From the cell containing the given text, extract its center point as (X, Y) coordinate. 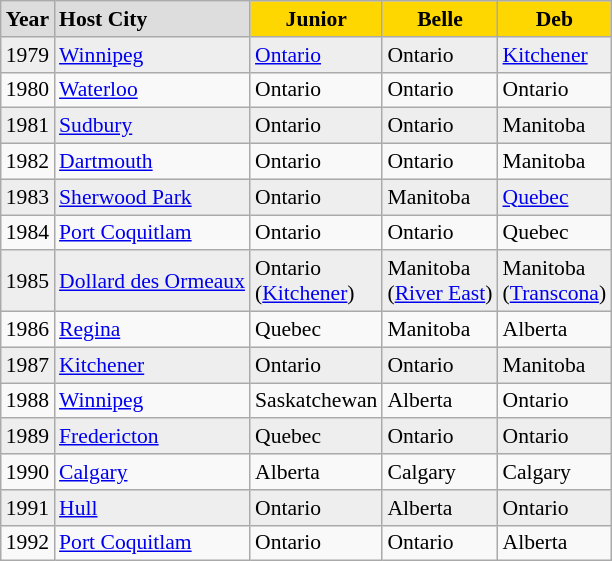
Ontario (Kitchener) (316, 282)
1985 (28, 282)
1984 (28, 233)
1992 (28, 543)
Saskatchewan (316, 401)
Manitoba (Transcona) (554, 282)
1990 (28, 472)
Dartmouth (152, 162)
Manitoba (River East) (440, 282)
Regina (152, 330)
1988 (28, 401)
Year (28, 19)
Junior (316, 19)
Belle (440, 19)
1986 (28, 330)
1979 (28, 55)
1980 (28, 90)
Host City (152, 19)
Dollard des Ormeaux (152, 282)
Waterloo (152, 90)
1991 (28, 508)
Hull (152, 508)
Deb (554, 19)
Sudbury (152, 126)
Fredericton (152, 437)
1981 (28, 126)
Sherwood Park (152, 197)
1987 (28, 365)
1983 (28, 197)
1989 (28, 437)
1982 (28, 162)
